Identify which cell holds the provided text, then report its (x, y) central coordinate. 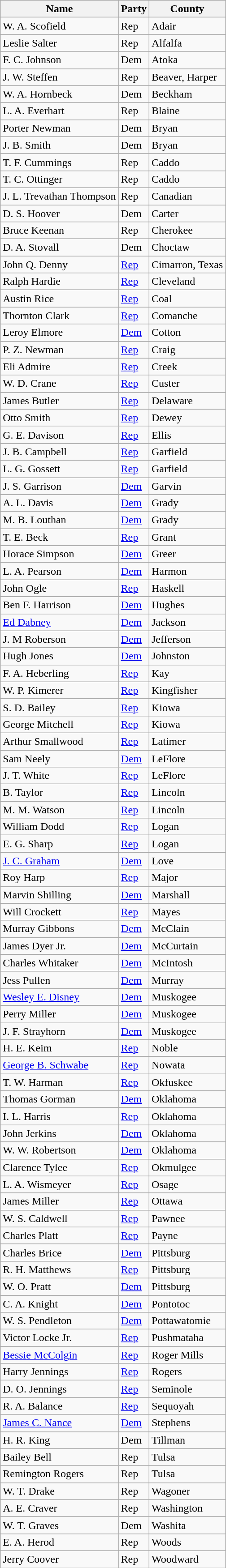
George Mitchell (59, 724)
J. C. Graham (59, 861)
W. S. Caldwell (59, 1218)
Pawnee (187, 1218)
John Jerkins (59, 1133)
Noble (187, 1048)
C. A. Knight (59, 1304)
Greer (187, 554)
Canadian (187, 196)
Johnston (187, 656)
Thornton Clark (59, 316)
Bruce Keenan (59, 231)
E. G. Sharp (59, 844)
Garvin (187, 486)
Stephens (187, 1423)
Ottawa (187, 1201)
McIntosh (187, 963)
W. D. Crane (59, 384)
Roger Mills (187, 1355)
Ellis (187, 435)
George B. Schwabe (59, 1065)
Cleveland (187, 282)
Clarence Tylee (59, 1167)
Thomas Gorman (59, 1099)
W. T. Drake (59, 1491)
Marvin Shilling (59, 895)
Will Crockett (59, 912)
Arthur Smallwood (59, 741)
B. Taylor (59, 793)
Eli Admire (59, 367)
Porter Newman (59, 128)
Custer (187, 384)
Remington Rogers (59, 1474)
Sam Neely (59, 759)
Wesley E. Disney (59, 997)
Grant (187, 537)
D. A. Stovall (59, 248)
Dewey (187, 418)
Kingfisher (187, 690)
T. F. Cummings (59, 162)
Murray (187, 980)
Hughes (187, 605)
Delaware (187, 401)
F. A. Heberling (59, 673)
Pushmataha (187, 1338)
H. R. King (59, 1440)
Creek (187, 367)
Kay (187, 673)
Bessie McColgin (59, 1355)
Pottawatomie (187, 1321)
L. A. Everhart (59, 111)
Jackson (187, 622)
R. H. Matthews (59, 1269)
L. A. Pearson (59, 571)
Leroy Elmore (59, 333)
Choctaw (187, 248)
F. C. Johnson (59, 60)
Ben F. Harrison (59, 605)
Beaver, Harper (187, 77)
J. S. Garrison (59, 486)
Cotton (187, 333)
J. M Roberson (59, 639)
W. P. Kimerer (59, 690)
J. B. Smith (59, 145)
Woodward (187, 1559)
Carter (187, 214)
Wagoner (187, 1491)
L. A. Wismeyer (59, 1184)
Roy Harp (59, 878)
Charles Brice (59, 1252)
J. T. White (59, 776)
J. B. Campbell (59, 452)
McCurtain (187, 946)
Latimer (187, 741)
Jess Pullen (59, 980)
Ralph Hardie (59, 282)
R. A. Balance (59, 1406)
Tillman (187, 1440)
Comanche (187, 316)
Mayes (187, 912)
Washita (187, 1525)
M. M. Watson (59, 810)
M. B. Louthan (59, 520)
Love (187, 861)
John Q. Denny (59, 265)
James Miller (59, 1201)
James Butler (59, 401)
Nowata (187, 1065)
John Ogle (59, 588)
S. D. Bailey (59, 707)
W. A. Hornbeck (59, 94)
James Dyer Jr. (59, 946)
T. C. Ottinger (59, 179)
Alfalfa (187, 43)
Ed Dabney (59, 622)
Harry Jennings (59, 1372)
Washington (187, 1508)
Craig (187, 350)
H. E. Keim (59, 1048)
Jefferson (187, 639)
W. T. Graves (59, 1525)
Seminole (187, 1389)
Osage (187, 1184)
Adair (187, 26)
L. G. Gossett (59, 469)
Pontotoc (187, 1304)
Cimarron, Texas (187, 265)
Haskell (187, 588)
Perry Miller (59, 1014)
Name (59, 9)
James C. Nance (59, 1423)
P. Z. Newman (59, 350)
J. L. Trevathan Thompson (59, 196)
McClain (187, 929)
D. S. Hoover (59, 214)
A. E. Craver (59, 1508)
T. W. Harman (59, 1082)
Charles Whitaker (59, 963)
W. A. Scofield (59, 26)
W. W. Robertson (59, 1150)
W. S. Pendleton (59, 1321)
G. E. Davison (59, 435)
Victor Locke Jr. (59, 1338)
William Dodd (59, 827)
Murray Gibbons (59, 929)
A. L. Davis (59, 503)
Coal (187, 299)
Marshall (187, 895)
Major (187, 878)
J. F. Strayhorn (59, 1031)
Otto Smith (59, 418)
Okfuskee (187, 1082)
Cherokee (187, 231)
J. W. Steffen (59, 77)
Leslie Salter (59, 43)
I. L. Harris (59, 1116)
Horace Simpson (59, 554)
T. E. Beck (59, 537)
Okmulgee (187, 1167)
Beckham (187, 94)
Harmon (187, 571)
Rogers (187, 1372)
Blaine (187, 111)
County (187, 9)
Woods (187, 1542)
Bailey Bell (59, 1457)
E. A. Herod (59, 1542)
Austin Rice (59, 299)
Jerry Coover (59, 1559)
Payne (187, 1235)
Charles Platt (59, 1235)
Sequoyah (187, 1406)
Hugh Jones (59, 656)
W. O. Pratt (59, 1286)
Atoka (187, 60)
D. O. Jennings (59, 1389)
Party (134, 9)
